Find where the given text appears and provide that cell's center as (X, Y) coordinate. 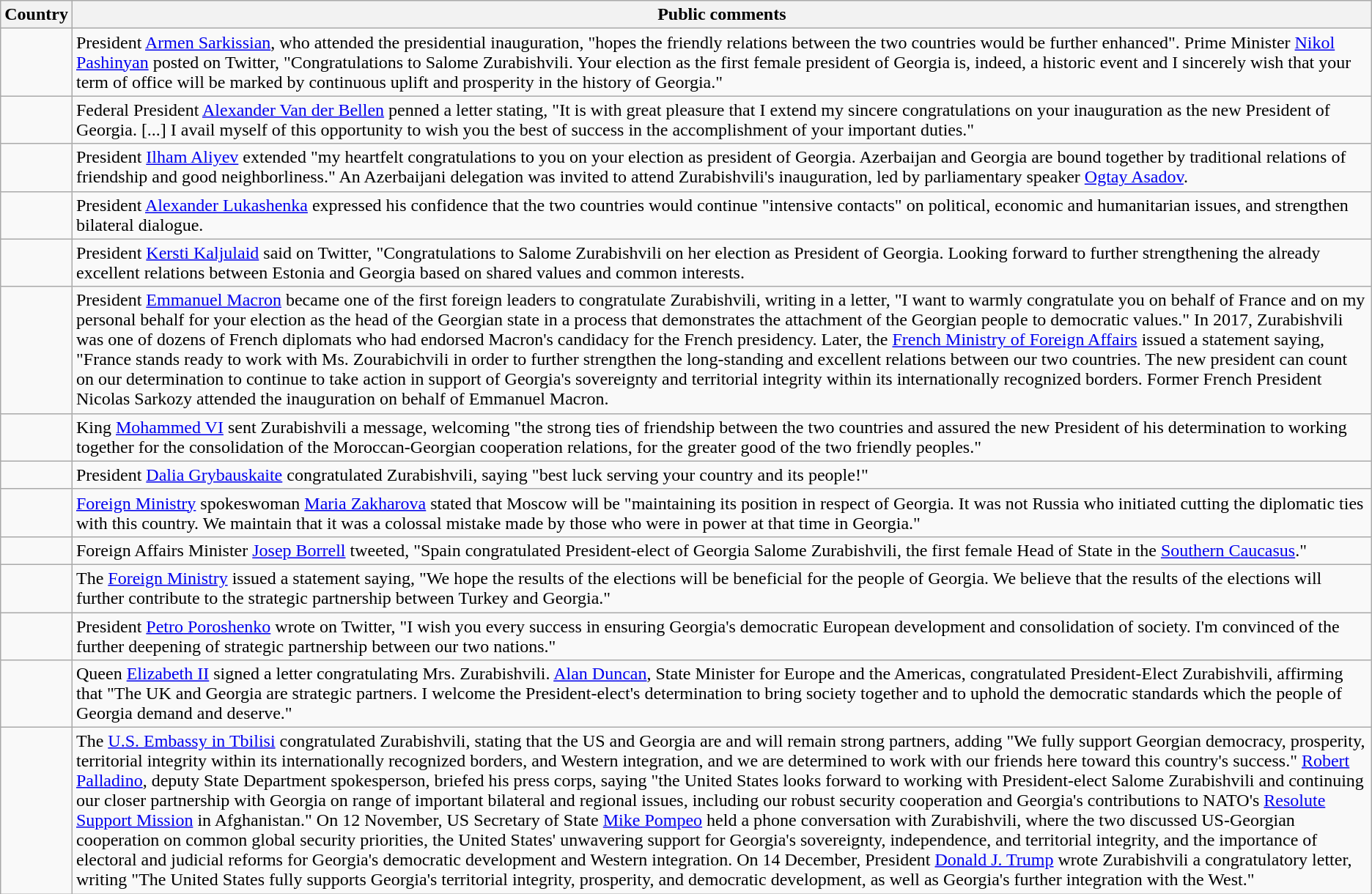
President Dalia Grybauskaite congratulated Zurabishvili, saying "best luck serving your country and its people!" (721, 475)
Public comments (721, 15)
Country (37, 15)
